Return the (X, Y) coordinate for the center point of the cell that contains the specified text.  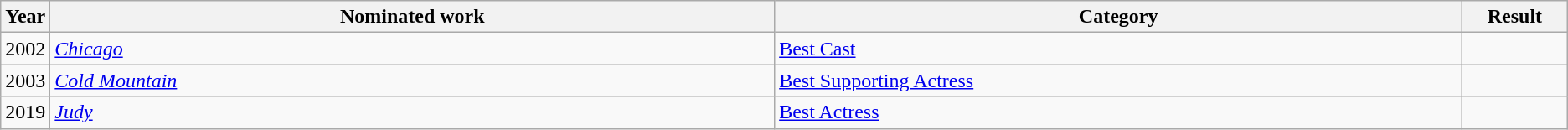
Nominated work (412, 17)
Cold Mountain (412, 81)
Year (25, 17)
2003 (25, 81)
2019 (25, 112)
Category (1119, 17)
2002 (25, 49)
Best Cast (1119, 49)
Best Supporting Actress (1119, 81)
Best Actress (1119, 112)
Chicago (412, 49)
Judy (412, 112)
Result (1515, 17)
